Extract the [x, y] coordinate from the center of the cell holding the provided text.  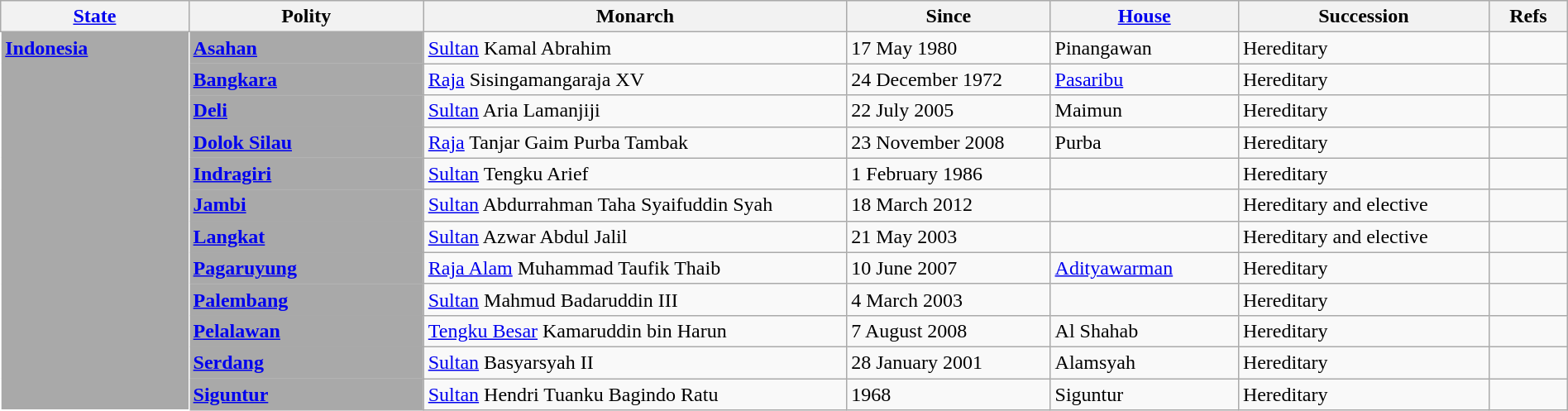
Raja Tanjar Gaim Purba Tambak [635, 142]
7 August 2008 [949, 331]
Sultan Mahmud Badaruddin III [635, 299]
23 November 2008 [949, 142]
Tengku Besar Kamaruddin bin Harun [635, 331]
Pinangawan [1145, 48]
Refs [1528, 17]
Asahan [306, 48]
Polity [306, 17]
Pelalawan [306, 331]
4 March 2003 [949, 299]
Raja Alam Muhammad Taufik Thaib [635, 268]
Deli [306, 111]
22 July 2005 [949, 111]
18 March 2012 [949, 205]
Since [949, 17]
Adityawarman [1145, 268]
Succession [1363, 17]
Sultan Kamal Abrahim [635, 48]
Sultan Abdurrahman Taha Syaifuddin Syah [635, 205]
Pasaribu [1145, 79]
Sultan Hendri Tuanku Bagindo Ratu [635, 394]
Alamsyah [1145, 362]
Sultan Tengku Arief [635, 174]
1 February 1986 [949, 174]
Sultan Basyarsyah II [635, 362]
Pagaruyung [306, 268]
1968 [949, 394]
Palembang [306, 299]
Maimun [1145, 111]
House [1145, 17]
28 January 2001 [949, 362]
Indonesia [94, 222]
Al Shahab [1145, 331]
Bangkara [306, 79]
Indragiri [306, 174]
State [94, 17]
21 May 2003 [949, 237]
17 May 1980 [949, 48]
Monarch [635, 17]
Sultan Azwar Abdul Jalil [635, 237]
Dolok Silau [306, 142]
Jambi [306, 205]
10 June 2007 [949, 268]
Purba [1145, 142]
Raja Sisingamangaraja XV [635, 79]
Serdang [306, 362]
24 December 1972 [949, 79]
Sultan Aria Lamanjiji [635, 111]
Langkat [306, 237]
